Scan for the cell matching the given text and deliver its [x, y] coordinate at center. 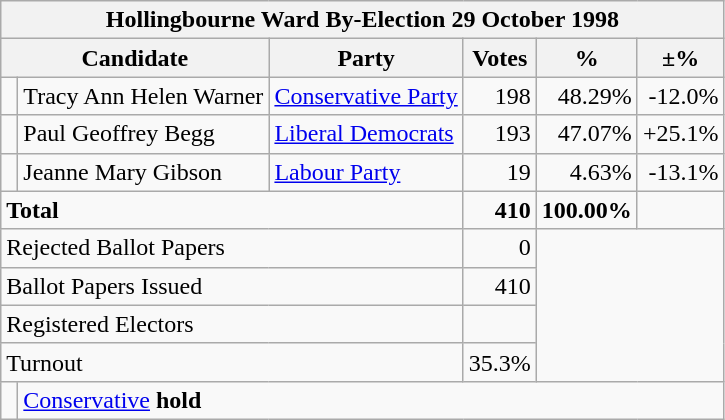
198 [500, 96]
Registered Electors [232, 324]
Votes [500, 58]
±% [680, 58]
47.07% [586, 134]
Conservative Party [366, 96]
Tracy Ann Helen Warner [144, 96]
Liberal Democrats [366, 134]
193 [500, 134]
Total [232, 210]
Jeanne Mary Gibson [144, 172]
48.29% [586, 96]
+25.1% [680, 134]
Paul Geoffrey Begg [144, 134]
Conservative hold [371, 400]
Candidate [135, 58]
35.3% [500, 362]
100.00% [586, 210]
-12.0% [680, 96]
Rejected Ballot Papers [232, 248]
% [586, 58]
-13.1% [680, 172]
Hollingbourne Ward By-Election 29 October 1998 [362, 20]
Party [366, 58]
0 [500, 248]
Labour Party [366, 172]
19 [500, 172]
4.63% [586, 172]
Turnout [232, 362]
Ballot Papers Issued [232, 286]
